Return the (x, y) coordinate for the center point of the cell that contains the specified text.  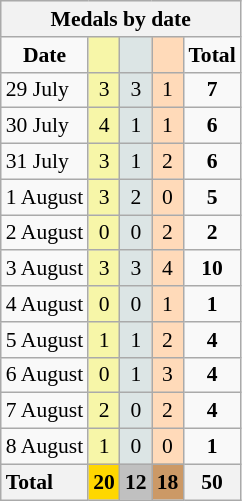
18 (168, 482)
7 (212, 90)
8 August (44, 447)
5 (212, 197)
20 (104, 482)
12 (136, 482)
10 (212, 269)
29 July (44, 90)
Medals by date (121, 19)
3 August (44, 269)
7 August (44, 411)
30 July (44, 126)
4 August (44, 304)
2 August (44, 233)
1 August (44, 197)
Date (44, 55)
50 (212, 482)
5 August (44, 340)
6 August (44, 375)
31 July (44, 162)
